Return [x, y] of the center of cell containing provided text 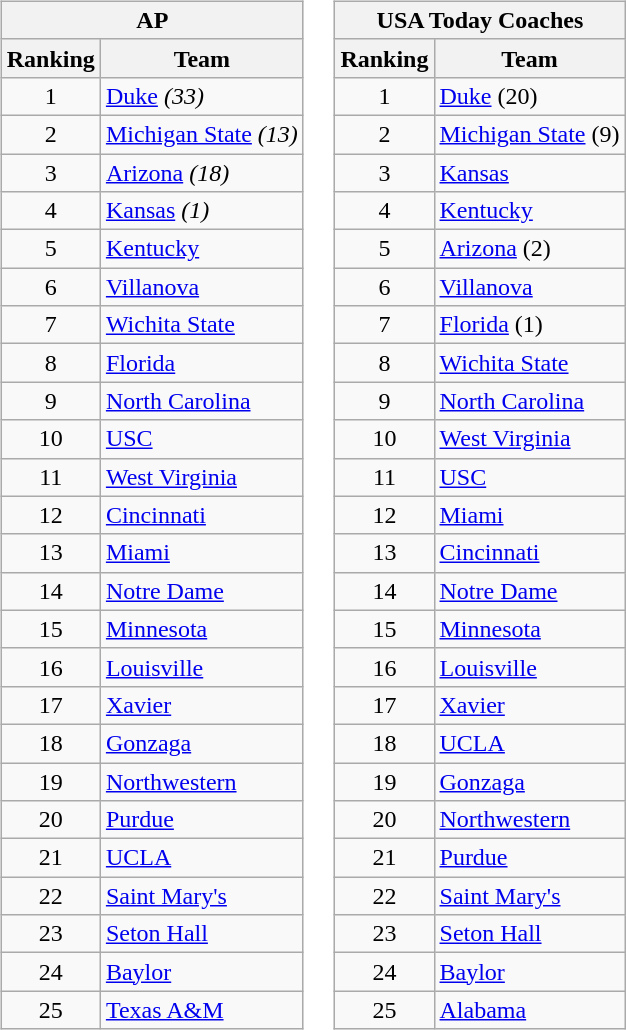
USA Today Coaches [480, 20]
AP [152, 20]
Alabama [530, 1010]
Florida (1) [530, 325]
Texas A&M [202, 1010]
Duke (33) [202, 96]
Michigan State (9) [530, 134]
Florida [202, 363]
Duke (20) [530, 96]
Arizona (18) [202, 173]
Kansas (1) [202, 211]
Arizona (2) [530, 249]
Michigan State (13) [202, 134]
Kansas [530, 173]
